Output the [x, y] coordinate of the center of the cell containing the given text.  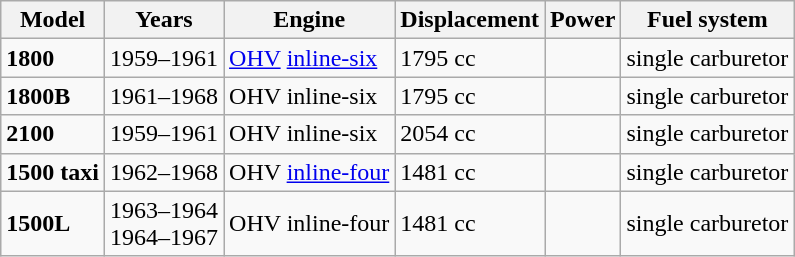
Years [164, 20]
1500 taxi [53, 172]
Engine [310, 20]
1963–19641964–1967 [164, 224]
2100 [53, 134]
1962–1968 [164, 172]
1800B [53, 96]
Power [583, 20]
Fuel system [708, 20]
Model [53, 20]
1961–1968 [164, 96]
2054 cc [470, 134]
Displacement [470, 20]
1500L [53, 224]
1800 [53, 58]
